Capture the cell that displays the provided text and extract its [X, Y] central coordinate. 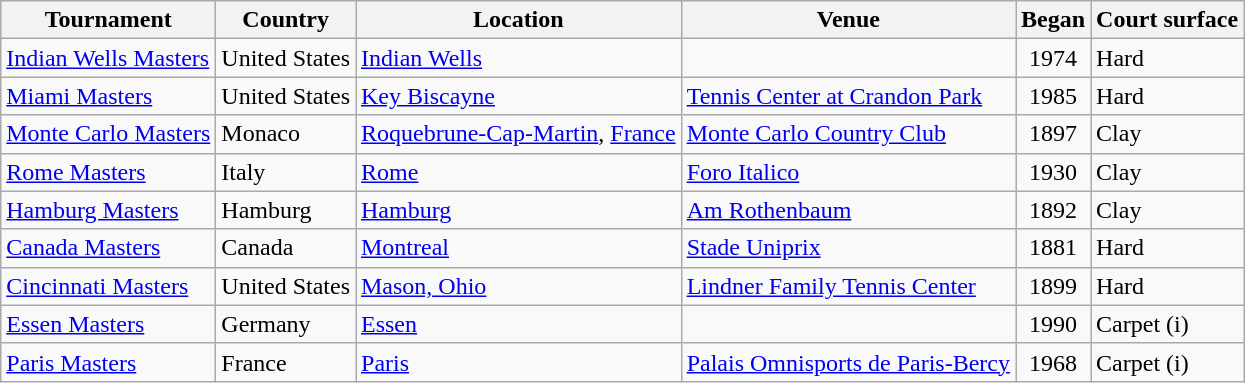
Montreal [519, 248]
Indian Wells [519, 58]
Tournament [108, 20]
Mason, Ohio [519, 286]
Canada Masters [108, 248]
Germany [286, 324]
1974 [1054, 58]
Tennis Center at Crandon Park [848, 96]
Cincinnati Masters [108, 286]
Began [1054, 20]
1985 [1054, 96]
Lindner Family Tennis Center [848, 286]
Hamburg Masters [108, 210]
1897 [1054, 134]
Italy [286, 172]
Indian Wells Masters [108, 58]
Miami Masters [108, 96]
Monte Carlo Country Club [848, 134]
1899 [1054, 286]
1930 [1054, 172]
Roquebrune-Cap-Martin, France [519, 134]
Rome [519, 172]
1892 [1054, 210]
Court surface [1168, 20]
Monaco [286, 134]
Paris [519, 362]
1990 [1054, 324]
Palais Omnisports de Paris-Bercy [848, 362]
Paris Masters [108, 362]
1968 [1054, 362]
Location [519, 20]
Essen Masters [108, 324]
Foro Italico [848, 172]
Monte Carlo Masters [108, 134]
Rome Masters [108, 172]
Venue [848, 20]
Key Biscayne [519, 96]
Stade Uniprix [848, 248]
1881 [1054, 248]
France [286, 362]
Country [286, 20]
Canada [286, 248]
Am Rothenbaum [848, 210]
Essen [519, 324]
